Detect which cell encompasses the target text, then output its [x, y] center coordinate. 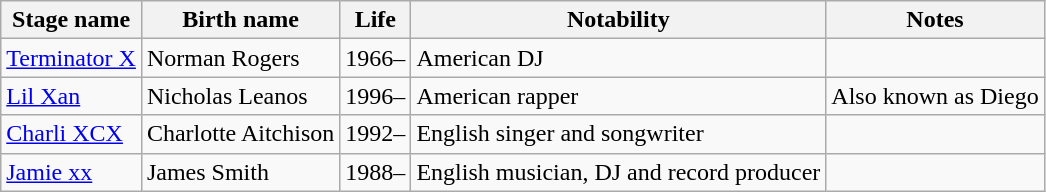
Jamie xx [72, 172]
Notability [618, 20]
Notes [935, 20]
James Smith [240, 172]
1996– [376, 96]
Charlotte Aitchison [240, 134]
English singer and songwriter [618, 134]
Charli XCX [72, 134]
Also known as Diego [935, 96]
Norman Rogers [240, 58]
American rapper [618, 96]
Nicholas Leanos [240, 96]
English musician, DJ and record producer [618, 172]
American DJ [618, 58]
1992– [376, 134]
Life [376, 20]
Lil Xan [72, 96]
Stage name [72, 20]
Terminator X [72, 58]
1966– [376, 58]
1988– [376, 172]
Birth name [240, 20]
